Capture the cell that displays the provided text and extract its (X, Y) central coordinate. 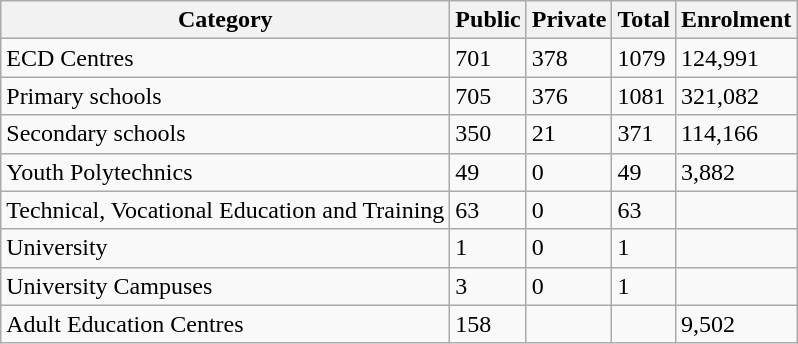
ECD Centres (226, 58)
376 (569, 96)
Total (644, 20)
124,991 (736, 58)
350 (488, 134)
University Campuses (226, 286)
321,082 (736, 96)
3,882 (736, 172)
705 (488, 96)
158 (488, 324)
378 (569, 58)
Private (569, 20)
9,502 (736, 324)
3 (488, 286)
Secondary schools (226, 134)
Enrolment (736, 20)
Public (488, 20)
University (226, 248)
Youth Polytechnics (226, 172)
114,166 (736, 134)
21 (569, 134)
Technical, Vocational Education and Training (226, 210)
Adult Education Centres (226, 324)
701 (488, 58)
Category (226, 20)
Primary schools (226, 96)
371 (644, 134)
1081 (644, 96)
1079 (644, 58)
